Determine the (x, y) coordinate at the center of the cell enclosing the given text.  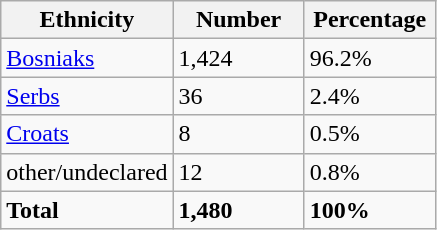
Total (87, 210)
96.2% (370, 58)
1,480 (238, 210)
8 (238, 134)
Serbs (87, 96)
other/undeclared (87, 172)
1,424 (238, 58)
100% (370, 210)
Croats (87, 134)
0.8% (370, 172)
0.5% (370, 134)
Ethnicity (87, 20)
Bosniaks (87, 58)
Percentage (370, 20)
36 (238, 96)
12 (238, 172)
2.4% (370, 96)
Number (238, 20)
